From the cell containing the given text, extract its center point as [X, Y] coordinate. 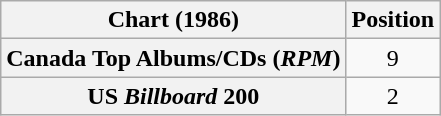
Position [393, 20]
9 [393, 58]
Canada Top Albums/CDs (RPM) [174, 58]
US Billboard 200 [174, 96]
2 [393, 96]
Chart (1986) [174, 20]
